Return the [x, y] coordinate for the center point of the cell that contains the specified text.  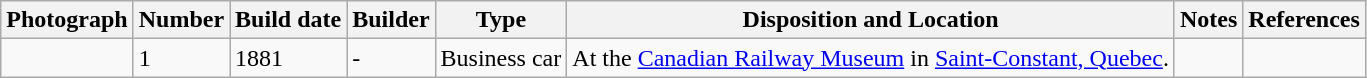
References [1304, 20]
- [391, 58]
1 [181, 58]
Photograph [67, 20]
Build date [288, 20]
At the Canadian Railway Museum in Saint-Constant, Quebec. [871, 58]
1881 [288, 58]
Notes [1208, 20]
Business car [501, 58]
Builder [391, 20]
Type [501, 20]
Disposition and Location [871, 20]
Number [181, 20]
